Detect which cell encompasses the target text, then output its [x, y] center coordinate. 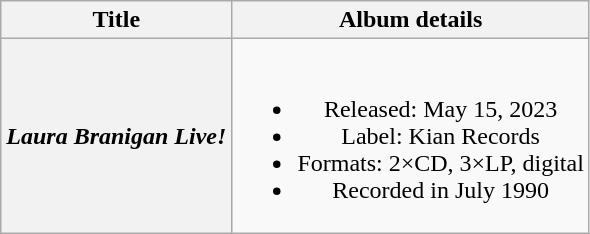
Laura Branigan Live! [116, 136]
Album details [410, 20]
Released: May 15, 2023Label: Kian RecordsFormats: 2×CD, 3×LP, digitalRecorded in July 1990 [410, 136]
Title [116, 20]
